From the cell containing the given text, extract its center point as (x, y) coordinate. 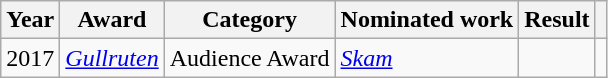
Year (30, 20)
2017 (30, 58)
Gullruten (112, 58)
Audience Award (250, 58)
Award (112, 20)
Skam (427, 58)
Nominated work (427, 20)
Result (557, 20)
Category (250, 20)
